From the cell containing the given text, extract its center point as [X, Y] coordinate. 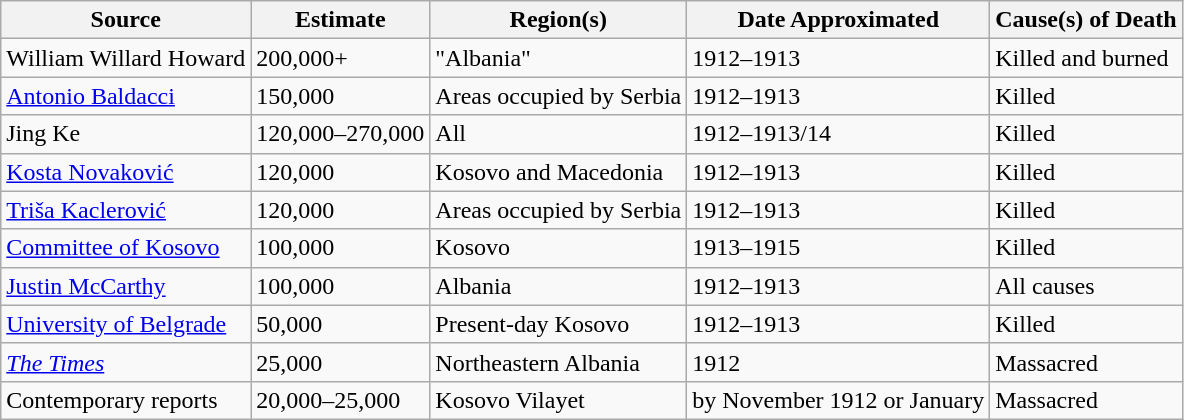
25,000 [340, 362]
20,000–25,000 [340, 400]
1912–1913/14 [838, 134]
1913–1915 [838, 248]
150,000 [340, 96]
Committee of Kosovo [126, 248]
50,000 [340, 324]
University of Belgrade [126, 324]
Cause(s) of Death [1086, 20]
by November 1912 or January [838, 400]
Antonio Baldacci [126, 96]
Source [126, 20]
The Times [126, 362]
Triša Kaclerović [126, 210]
200,000+ [340, 58]
Northeastern Albania [558, 362]
"Albania" [558, 58]
Justin McCarthy [126, 286]
Kosovo and Macedonia [558, 172]
All causes [1086, 286]
William Willard Howard [126, 58]
Killed and burned [1086, 58]
Contemporary reports [126, 400]
Kosovo Vilayet [558, 400]
Estimate [340, 20]
1912 [838, 362]
Date Approximated [838, 20]
Albania [558, 286]
Present-day Kosovo [558, 324]
Region(s) [558, 20]
120,000–270,000 [340, 134]
All [558, 134]
Kosovo [558, 248]
Jing Ke [126, 134]
Kosta Novaković [126, 172]
